Determine the [X, Y] coordinate at the center of the cell enclosing the given text.  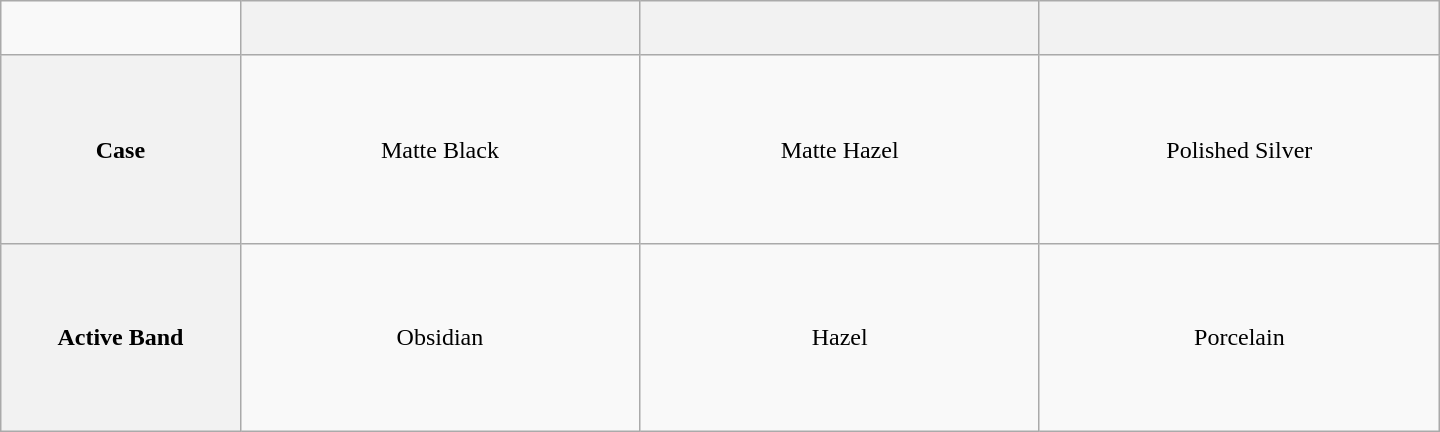
Hazel [840, 337]
Matte Black [440, 149]
Obsidian [440, 337]
Matte Hazel [840, 149]
Polished Silver [1239, 149]
Porcelain [1239, 337]
Case [120, 149]
Active Band [120, 337]
